Determine the [X, Y] coordinate at the center of the cell enclosing the given text.  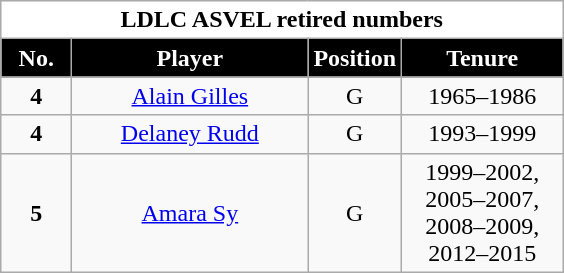
Delaney Rudd [190, 134]
Amara Sy [190, 212]
Tenure [482, 58]
Alain Gilles [190, 96]
LDLC ASVEL retired numbers [282, 20]
1965–1986 [482, 96]
Player [190, 58]
1999–2002, 2005–2007, 2008–2009, 2012–2015 [482, 212]
No. [36, 58]
1993–1999 [482, 134]
Position [355, 58]
5 [36, 212]
